Extract the (x, y) coordinate from the center of the cell holding the provided text.  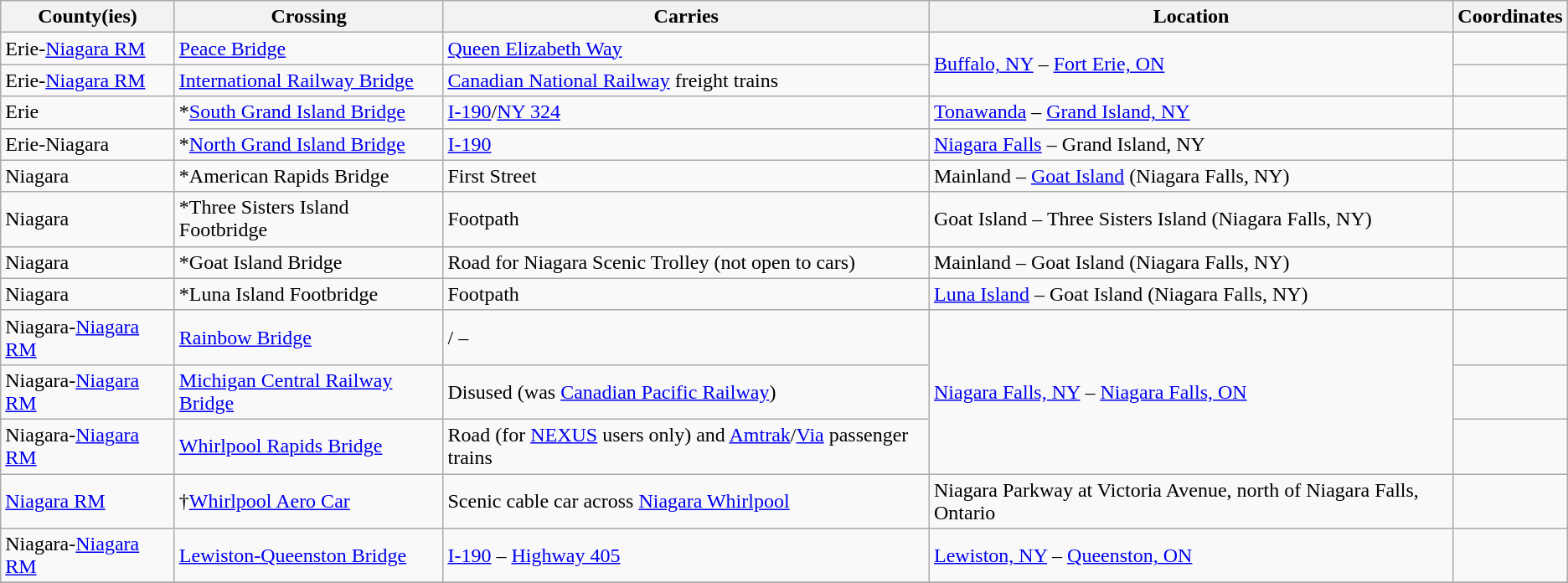
*Three Sisters Island Footbridge (308, 219)
*Goat Island Bridge (308, 262)
Goat Island – Three Sisters Island (Niagara Falls, NY) (1191, 219)
†Whirlpool Aero Car (308, 501)
Luna Island – Goat Island (Niagara Falls, NY) (1191, 294)
Scenic cable car across Niagara Whirlpool (686, 501)
Lewiston-Queenston Bridge (308, 556)
Michigan Central Railway Bridge (308, 392)
*American Rapids Bridge (308, 176)
*Luna Island Footbridge (308, 294)
Erie-Niagara (88, 144)
*North Grand Island Bridge (308, 144)
*South Grand Island Bridge (308, 112)
Canadian National Railway freight trains (686, 80)
Crossing (308, 17)
I-190 – Highway 405 (686, 556)
Tonawanda – Grand Island, NY (1191, 112)
Niagara Falls, NY – Niagara Falls, ON (1191, 392)
Rainbow Bridge (308, 337)
Niagara RM (88, 501)
Road for Niagara Scenic Trolley (not open to cars) (686, 262)
Carries (686, 17)
Niagara Parkway at Victoria Avenue, north of Niagara Falls, Ontario (1191, 501)
/ – (686, 337)
Location (1191, 17)
Whirlpool Rapids Bridge (308, 446)
Queen Elizabeth Way (686, 49)
County(ies) (88, 17)
Erie (88, 112)
Road (for NEXUS users only) and Amtrak/Via passenger trains (686, 446)
First Street (686, 176)
Coordinates (1510, 17)
Niagara Falls – Grand Island, NY (1191, 144)
Peace Bridge (308, 49)
Buffalo, NY – Fort Erie, ON (1191, 64)
International Railway Bridge (308, 80)
I-190/NY 324 (686, 112)
Lewiston, NY – Queenston, ON (1191, 556)
I-190 (686, 144)
Disused (was Canadian Pacific Railway) (686, 392)
